Locate the cell with the specified text and output its [X, Y] center coordinate. 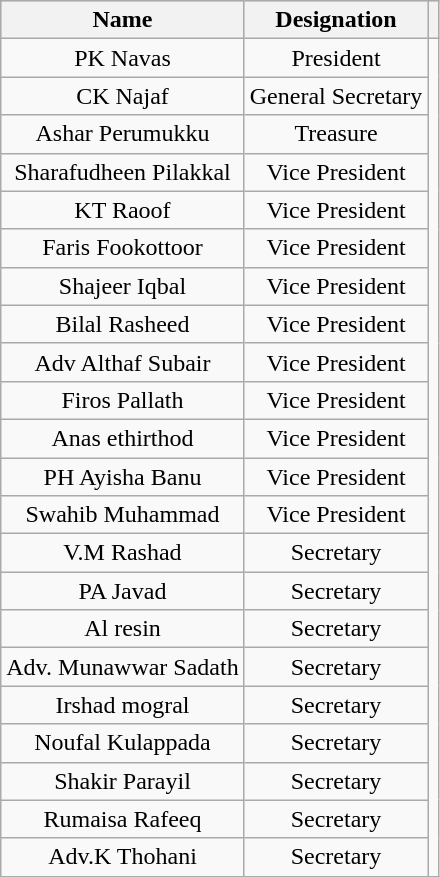
V.M Rashad [122, 553]
Swahib Muhammad [122, 515]
Sharafudheen Pilakkal [122, 172]
General Secretary [336, 96]
Bilal Rasheed [122, 324]
Anas ethirthod [122, 438]
Irshad mogral [122, 705]
KT Raoof [122, 210]
Adv Althaf Subair [122, 362]
Name [122, 20]
Rumaisa Rafeeq [122, 819]
Designation [336, 20]
Noufal Kulappada [122, 743]
CK Najaf [122, 96]
PH Ayisha Banu [122, 477]
Firos Pallath [122, 400]
Shajeer Iqbal [122, 286]
PA Javad [122, 591]
Treasure [336, 134]
Adv. Munawwar Sadath [122, 667]
Adv.K Thohani [122, 857]
President [336, 58]
Ashar Perumukku [122, 134]
Faris Fookottoor [122, 248]
PK Navas [122, 58]
Al resin [122, 629]
Shakir Parayil [122, 781]
